From the cell containing the given text, extract its center point as (x, y) coordinate. 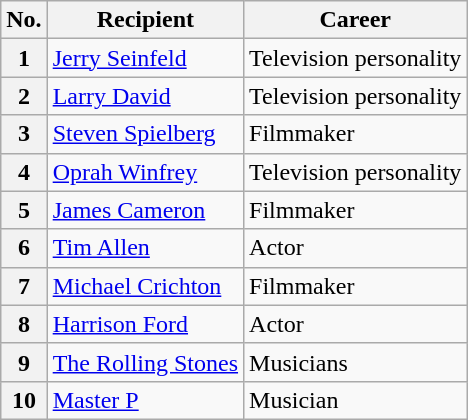
The Rolling Stones (145, 362)
3 (24, 134)
10 (24, 400)
Oprah Winfrey (145, 172)
Tim Allen (145, 248)
No. (24, 20)
2 (24, 96)
8 (24, 324)
6 (24, 248)
Michael Crichton (145, 286)
Jerry Seinfeld (145, 58)
1 (24, 58)
Musicians (356, 362)
Recipient (145, 20)
Steven Spielberg (145, 134)
9 (24, 362)
James Cameron (145, 210)
5 (24, 210)
Master P (145, 400)
Larry David (145, 96)
7 (24, 286)
4 (24, 172)
Career (356, 20)
Musician (356, 400)
Harrison Ford (145, 324)
